Find where the given text appears and provide that cell's center as [X, Y] coordinate. 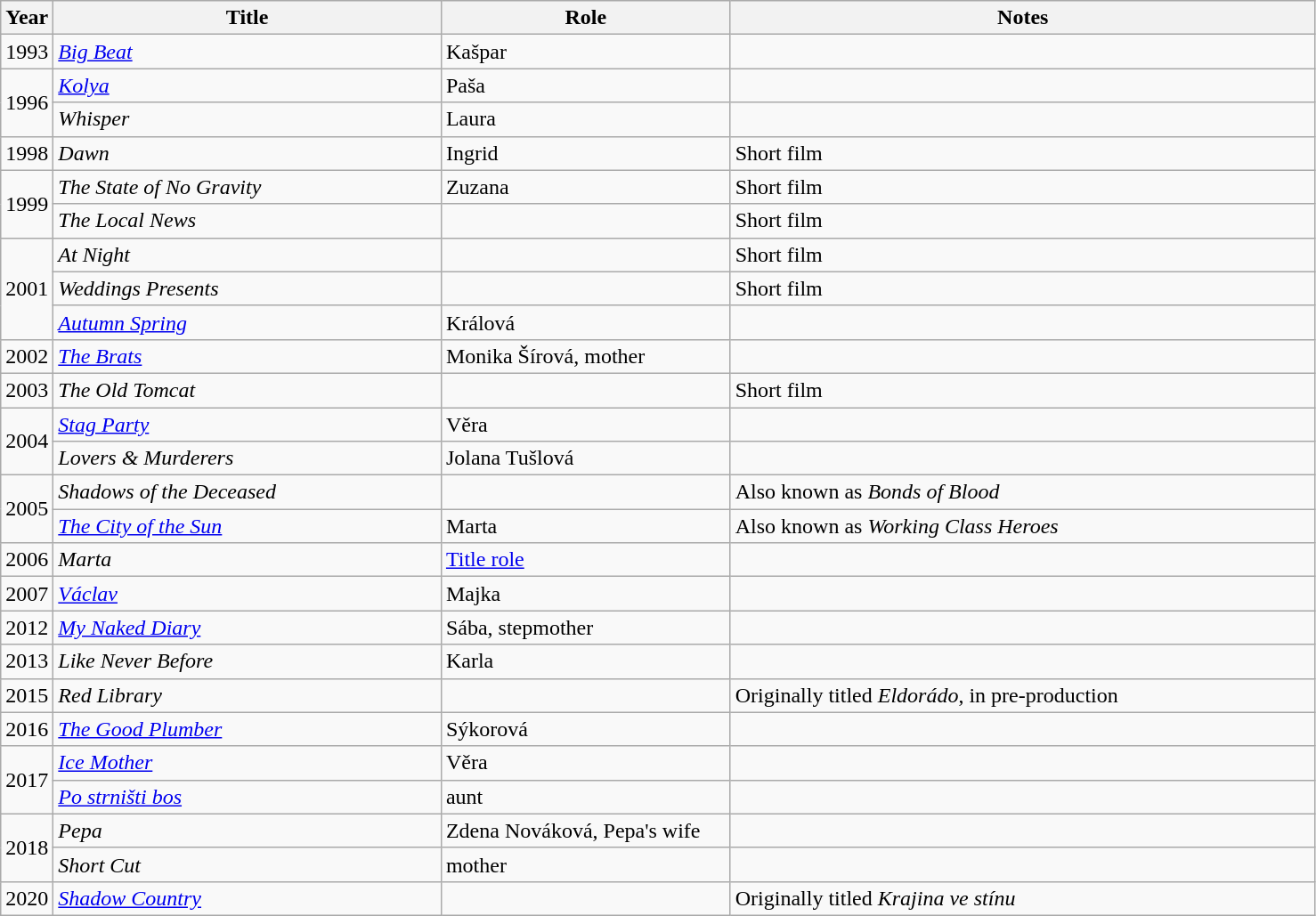
The Local News [248, 221]
The State of No Gravity [248, 187]
2003 [27, 390]
2012 [27, 628]
Po strništi bos [248, 797]
Short Cut [248, 864]
Stag Party [248, 425]
2005 [27, 509]
Králová [586, 322]
Majka [586, 594]
Kašpar [586, 52]
1999 [27, 204]
Notes [1022, 18]
2007 [27, 594]
2017 [27, 780]
The Old Tomcat [248, 390]
Ingrid [586, 153]
2001 [27, 288]
My Naked Diary [248, 628]
Big Beat [248, 52]
Paša [586, 85]
Also known as Working Class Heroes [1022, 526]
2006 [27, 560]
At Night [248, 255]
Weddings Presents [248, 288]
Title [248, 18]
Kolya [248, 85]
Karla [586, 661]
2018 [27, 847]
Sýkorová [586, 729]
Autumn Spring [248, 322]
Title role [586, 560]
Zuzana [586, 187]
Ice Mother [248, 763]
Pepa [248, 831]
Whisper [248, 119]
Shadow Country [248, 898]
1998 [27, 153]
Lovers & Murderers [248, 458]
mother [586, 864]
Dawn [248, 153]
2013 [27, 661]
Red Library [248, 695]
Originally titled Eldorádo, in pre-production [1022, 695]
Like Never Before [248, 661]
Zdena Nováková, Pepa's wife [586, 831]
Sába, stepmother [586, 628]
Jolana Tušlová [586, 458]
Year [27, 18]
Monika Šírová, mother [586, 356]
The Good Plumber [248, 729]
aunt [586, 797]
2020 [27, 898]
Václav [248, 594]
Also known as Bonds of Blood [1022, 492]
2015 [27, 695]
The City of the Sun [248, 526]
Originally titled Krajina ve stínu [1022, 898]
Laura [586, 119]
Role [586, 18]
1996 [27, 102]
2002 [27, 356]
The Brats [248, 356]
1993 [27, 52]
Shadows of the Deceased [248, 492]
2016 [27, 729]
2004 [27, 442]
